Return the [X, Y] coordinate for the center point of the cell that contains the specified text.  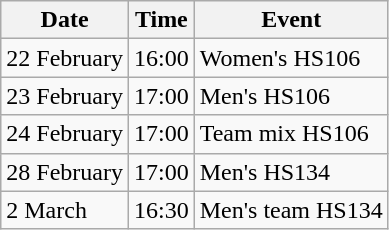
16:00 [161, 58]
Men's team HS134 [291, 210]
Time [161, 20]
22 February [65, 58]
Women's HS106 [291, 58]
28 February [65, 172]
2 March [65, 210]
Men's HS106 [291, 96]
24 February [65, 134]
Men's HS134 [291, 172]
23 February [65, 96]
Date [65, 20]
Team mix HS106 [291, 134]
Event [291, 20]
16:30 [161, 210]
